Scan for the cell matching the given text and deliver its [x, y] coordinate at center. 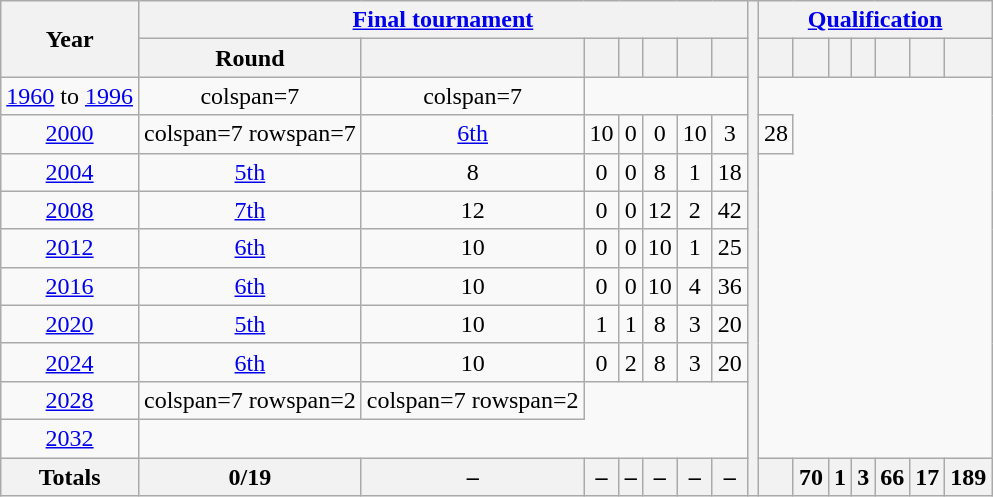
2028 [70, 400]
28 [776, 134]
2024 [70, 362]
2016 [70, 286]
0/19 [250, 477]
189 [968, 477]
2008 [70, 210]
36 [730, 286]
Final tournament [442, 20]
2000 [70, 134]
66 [892, 477]
Totals [70, 477]
2012 [70, 248]
Round [250, 58]
Year [70, 39]
25 [730, 248]
colspan=7 rowspan=7 [250, 134]
2004 [70, 172]
18 [730, 172]
2032 [70, 438]
42 [730, 210]
70 [810, 477]
2020 [70, 324]
1960 to 1996 [70, 96]
17 [928, 477]
4 [694, 286]
7th [250, 210]
Qualification [874, 20]
